Return the (x, y) coordinate for the center point of the cell that contains the specified text.  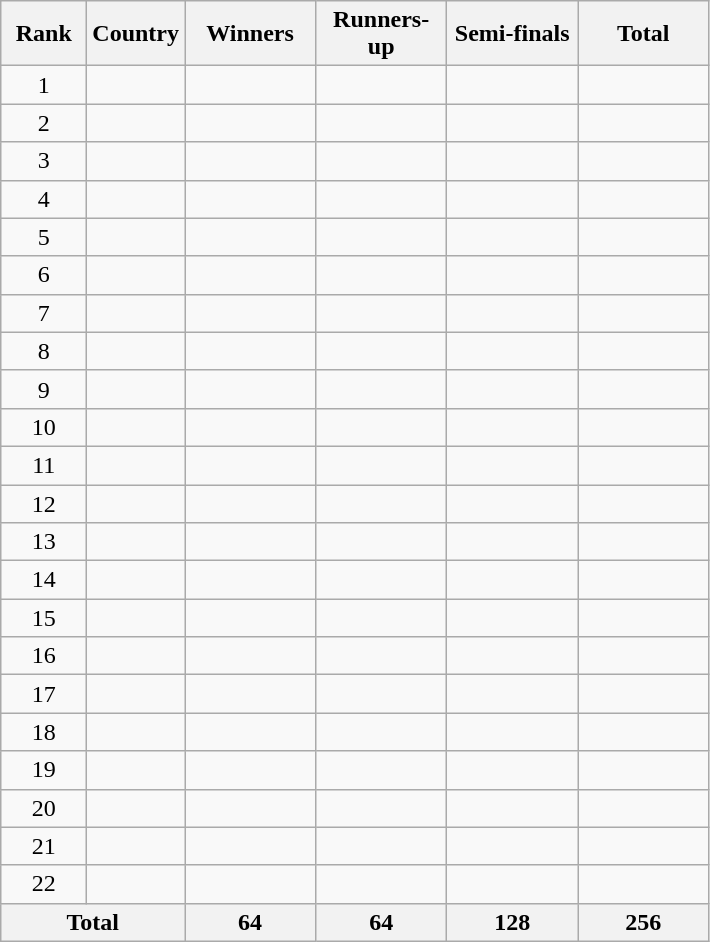
3 (44, 161)
7 (44, 313)
16 (44, 656)
8 (44, 351)
Runners-up (382, 34)
Winners (250, 34)
256 (644, 922)
22 (44, 884)
1 (44, 85)
Rank (44, 34)
Country (136, 34)
5 (44, 237)
14 (44, 580)
9 (44, 389)
12 (44, 503)
2 (44, 123)
128 (512, 922)
20 (44, 808)
11 (44, 465)
13 (44, 542)
6 (44, 275)
4 (44, 199)
21 (44, 846)
19 (44, 770)
18 (44, 732)
15 (44, 618)
17 (44, 694)
10 (44, 427)
Semi-finals (512, 34)
